Capture the cell that displays the provided text and extract its (X, Y) central coordinate. 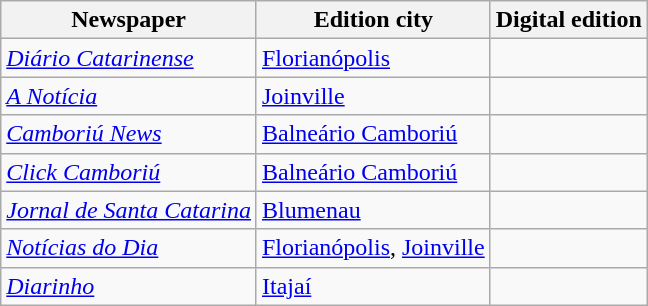
Camboriú News (129, 134)
Newspaper (129, 20)
A Notícia (129, 96)
Itajaí (373, 286)
Edition city (373, 20)
Joinville (373, 96)
Diarinho (129, 286)
Jornal de Santa Catarina (129, 210)
Digital edition (568, 20)
Notícias do Dia (129, 248)
Click Camboriú (129, 172)
Florianópolis, Joinville (373, 248)
Diário Catarinense (129, 58)
Florianópolis (373, 58)
Blumenau (373, 210)
